From the cell containing the given text, extract its center point as (x, y) coordinate. 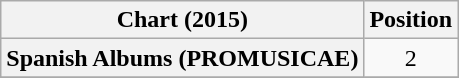
2 (411, 58)
Chart (2015) (182, 20)
Spanish Albums (PROMUSICAE) (182, 58)
Position (411, 20)
